Search for the cell housing the specified text and yield its [x, y] center coordinate. 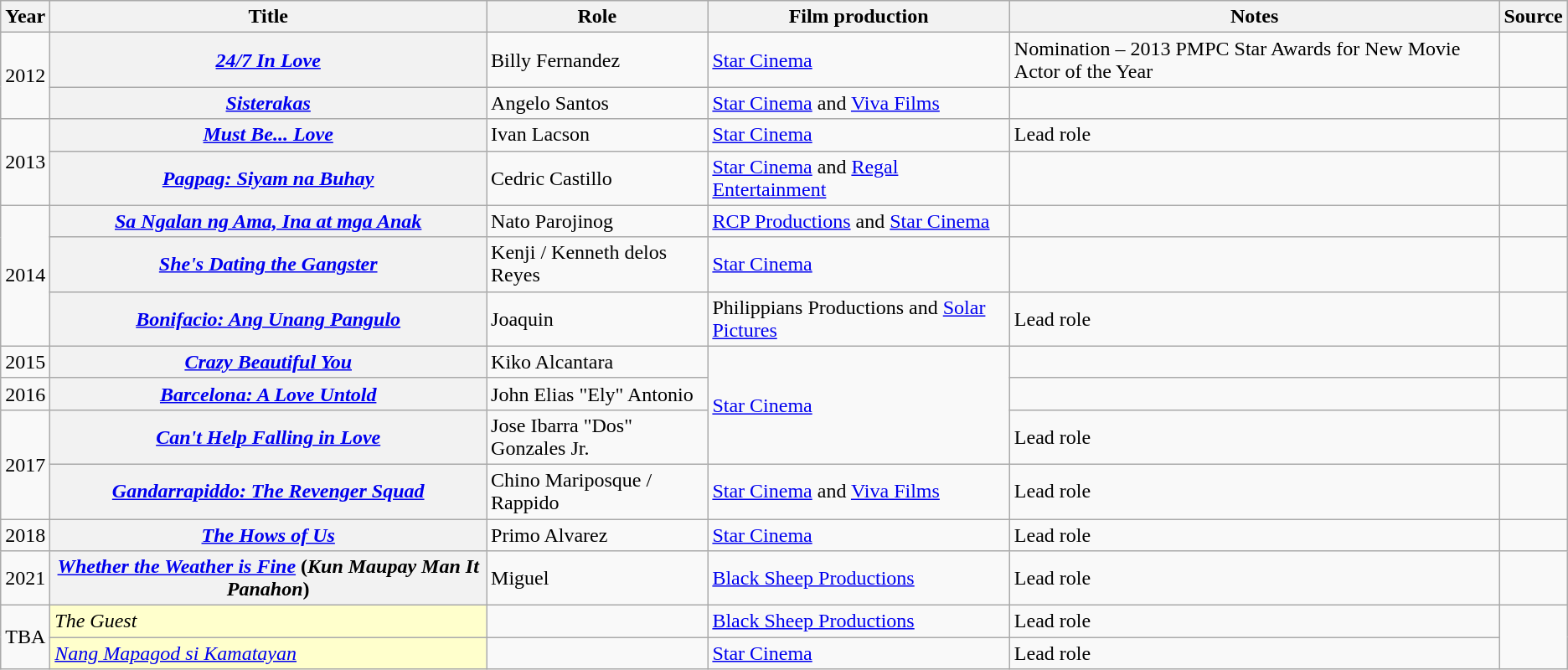
Sa Ngalan ng Ama, Ina at mga Anak [268, 221]
Gandarrapiddo: The Revenger Squad [268, 491]
Kiko Alcantara [597, 362]
Sisterakas [268, 103]
2013 [25, 162]
TBA [25, 637]
Can't Help Falling in Love [268, 437]
John Elias "Ely" Antonio [597, 394]
Year [25, 17]
Ivan Lacson [597, 135]
Pagpag: Siyam na Buhay [268, 178]
2012 [25, 75]
The Hows of Us [268, 535]
2021 [25, 578]
Chino Mariposque / Rappido [597, 491]
Must Be... Love [268, 135]
2015 [25, 362]
Whether the Weather is Fine (Kun Maupay Man It Panahon) [268, 578]
2014 [25, 276]
Title [268, 17]
Role [597, 17]
Bonifacio: Ang Unang Pangulo [268, 318]
RCP Productions and Star Cinema [859, 221]
Billy Fernandez [597, 60]
Notes [1255, 17]
2017 [25, 464]
Barcelona: A Love Untold [268, 394]
24/7 In Love [268, 60]
Nang Mapagod si Kamatayan [268, 653]
Nato Parojinog [597, 221]
Miguel [597, 578]
Kenji / Kenneth delos Reyes [597, 265]
2018 [25, 535]
2016 [25, 394]
Primo Alvarez [597, 535]
Crazy Beautiful You [268, 362]
Nomination – 2013 PMPC Star Awards for New Movie Actor of the Year [1255, 60]
Film production [859, 17]
Star Cinema and Regal Entertainment [859, 178]
Angelo Santos [597, 103]
Jose Ibarra "Dos" Gonzales Jr. [597, 437]
Cedric Castillo [597, 178]
Source [1533, 17]
The Guest [268, 621]
Philippians Productions and Solar Pictures [859, 318]
Joaquin [597, 318]
She's Dating the Gangster [268, 265]
